Provide the [x, y] coordinate of the cell's center where the given text is located.  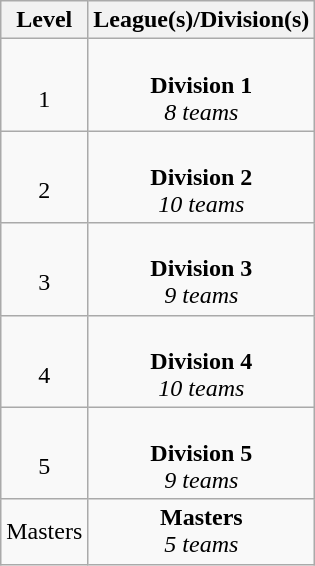
2 [44, 177]
5 [44, 453]
3 [44, 269]
4 [44, 361]
Masters5 teams [202, 532]
1 [44, 85]
Division 2 10 teams [202, 177]
Level [44, 20]
League(s)/Division(s) [202, 20]
Masters [44, 532]
Division 5 9 teams [202, 453]
Division 1 8 teams [202, 85]
Division 4 10 teams [202, 361]
Division 3 9 teams [202, 269]
